Identify which cell holds the provided text, then report its (X, Y) central coordinate. 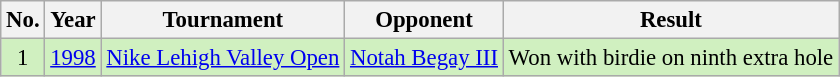
Result (670, 20)
1 (23, 58)
Won with birdie on ninth extra hole (670, 58)
Year (73, 20)
No. (23, 20)
Opponent (424, 20)
Notah Begay III (424, 58)
Nike Lehigh Valley Open (223, 58)
1998 (73, 58)
Tournament (223, 20)
